Search for the cell housing the specified text and yield its [X, Y] center coordinate. 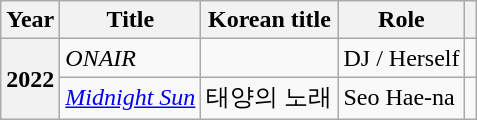
Midnight Sun [130, 98]
ONAIR [130, 58]
Seo Hae-na [402, 98]
Korean title [270, 20]
2022 [30, 80]
Title [130, 20]
Role [402, 20]
DJ / Herself [402, 58]
Year [30, 20]
태양의 노래 [270, 98]
